Scan for the cell matching the given text and deliver its [x, y] coordinate at center. 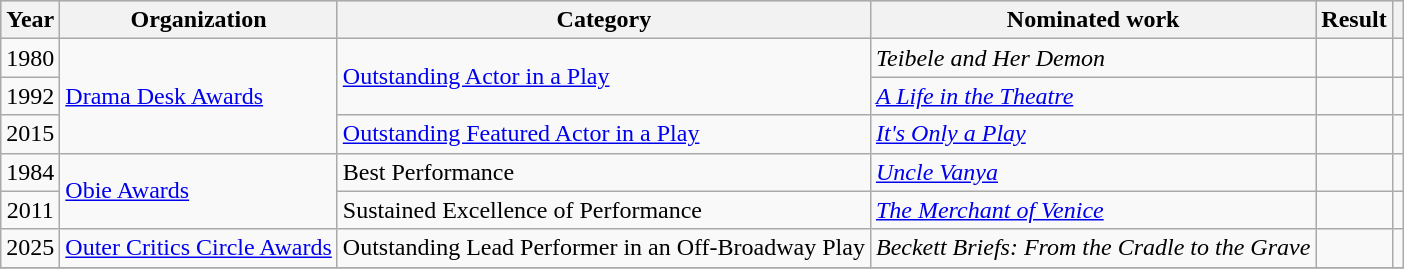
Outer Critics Circle Awards [198, 248]
Teibele and Her Demon [1092, 58]
It's Only a Play [1092, 134]
Best Performance [604, 172]
Sustained Excellence of Performance [604, 210]
1992 [30, 96]
Result [1354, 20]
Drama Desk Awards [198, 96]
Obie Awards [198, 191]
Category [604, 20]
1980 [30, 58]
Nominated work [1092, 20]
Outstanding Actor in a Play [604, 77]
Beckett Briefs: From the Cradle to the Grave [1092, 248]
2015 [30, 134]
The Merchant of Venice [1092, 210]
Outstanding Lead Performer in an Off-Broadway Play [604, 248]
Uncle Vanya [1092, 172]
Outstanding Featured Actor in a Play [604, 134]
2025 [30, 248]
A Life in the Theatre [1092, 96]
2011 [30, 210]
1984 [30, 172]
Year [30, 20]
Organization [198, 20]
